Extract the (X, Y) coordinate from the center of the cell holding the provided text.  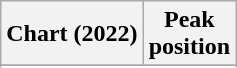
Chart (2022) (72, 34)
Peakposition (189, 34)
